Identify which cell holds the provided text, then report its [x, y] central coordinate. 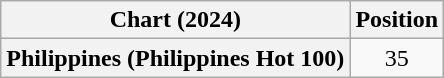
35 [397, 58]
Position [397, 20]
Philippines (Philippines Hot 100) [176, 58]
Chart (2024) [176, 20]
